Scan for the cell matching the given text and deliver its [x, y] coordinate at center. 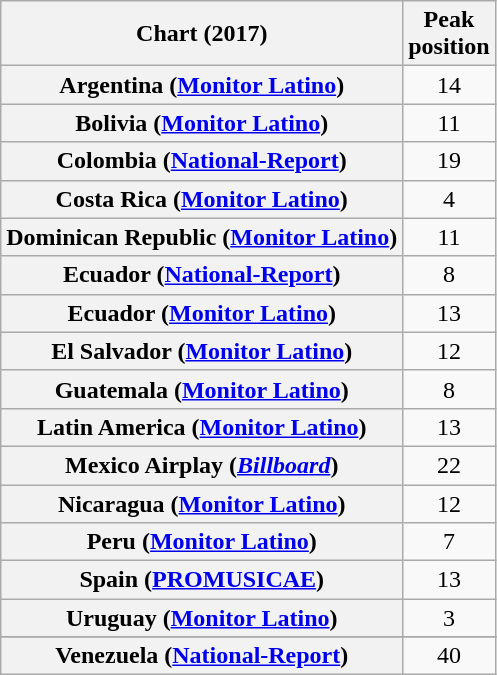
4 [449, 199]
40 [449, 656]
3 [449, 618]
Venezuela (National-Report) [202, 656]
19 [449, 161]
Spain (PROMUSICAE) [202, 580]
Colombia (National-Report) [202, 161]
Latin America (Monitor Latino) [202, 427]
14 [449, 85]
Mexico Airplay (Billboard) [202, 465]
El Salvador (Monitor Latino) [202, 351]
7 [449, 542]
Chart (2017) [202, 34]
Peakposition [449, 34]
22 [449, 465]
Bolivia (Monitor Latino) [202, 123]
Argentina (Monitor Latino) [202, 85]
Nicaragua (Monitor Latino) [202, 503]
Costa Rica (Monitor Latino) [202, 199]
Uruguay (Monitor Latino) [202, 618]
Peru (Monitor Latino) [202, 542]
Dominican Republic (Monitor Latino) [202, 237]
Guatemala (Monitor Latino) [202, 389]
Ecuador (Monitor Latino) [202, 313]
Ecuador (National-Report) [202, 275]
